Return the (x, y) coordinate for the center point of the cell that contains the specified text.  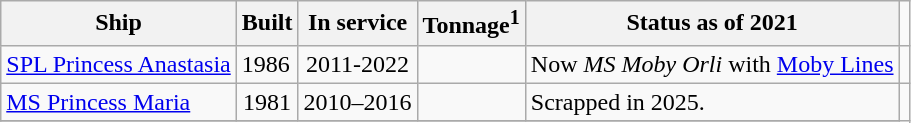
Built (267, 24)
2011-2022 (358, 64)
1981 (267, 102)
1986 (267, 64)
MS Princess Maria (119, 102)
Tonnage1 (471, 24)
In service (358, 24)
Scrapped in 2025. (712, 102)
Status as of 2021 (712, 24)
Now MS Moby Orli with Moby Lines (712, 64)
SPL Princess Anastasia (119, 64)
Ship (119, 24)
2010–2016 (358, 102)
